Return [X, Y] of the center of cell containing provided text 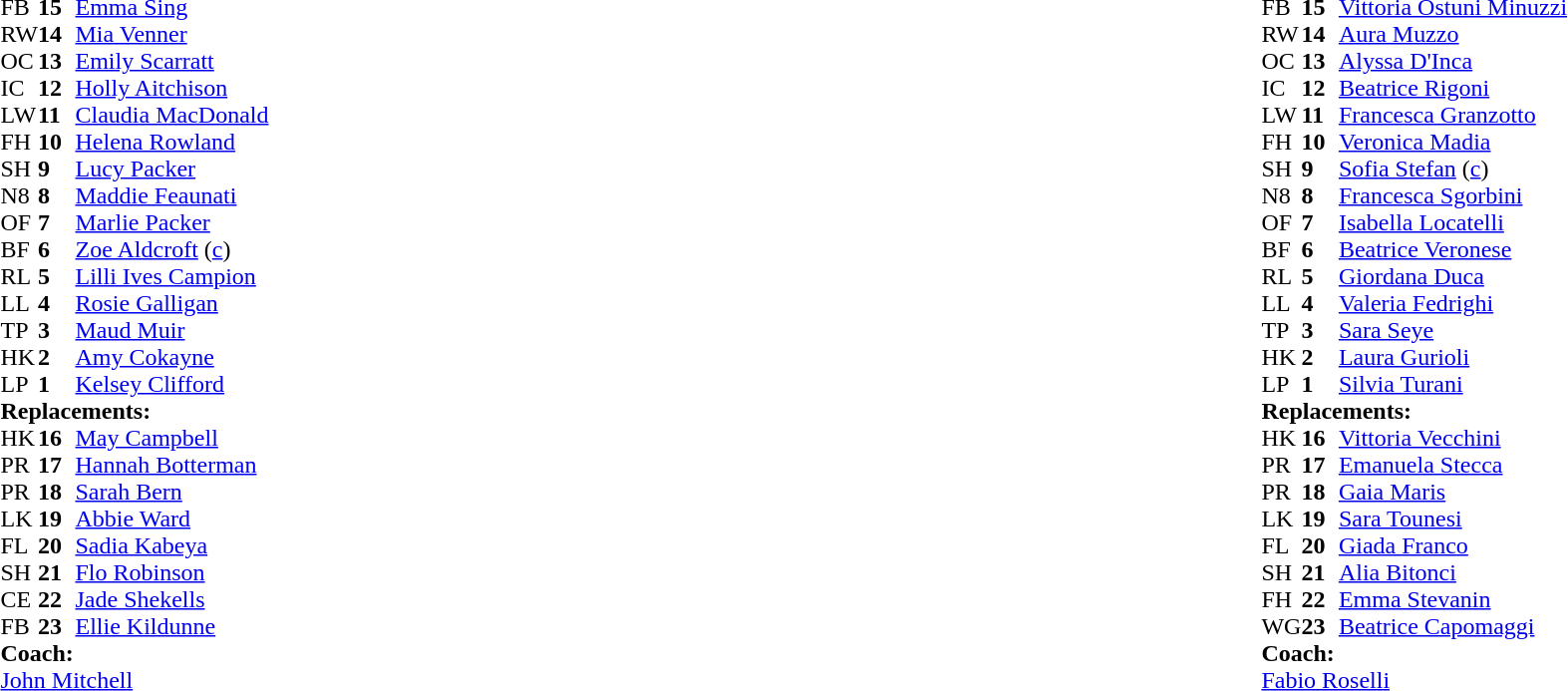
Silvia Turani [1453, 385]
Emma Stevanin [1453, 600]
Claudia MacDonald [172, 116]
Maud Muir [172, 331]
Giordana Duca [1453, 277]
Laura Gurioli [1453, 357]
Vittoria Vecchini [1453, 439]
WG [1281, 626]
Amy Cokayne [172, 357]
Beatrice Rigoni [1453, 88]
Mia Venner [172, 34]
Zoe Aldcroft (c) [172, 249]
Holly Aitchison [172, 88]
Lucy Packer [172, 170]
May Campbell [172, 439]
Lilli Ives Campion [172, 277]
Francesca Sgorbini [1453, 195]
Flo Robinson [172, 572]
Emily Scarratt [172, 62]
CE [19, 600]
Giada Franco [1453, 546]
Kelsey Clifford [172, 385]
Rosie Galligan [172, 303]
Marlie Packer [172, 223]
Gaia Maris [1453, 493]
Beatrice Capomaggi [1453, 626]
Aura Muzzo [1453, 34]
Sara Seye [1453, 331]
Maddie Feaunati [172, 195]
Francesca Granzotto [1453, 116]
Sara Tounesi [1453, 518]
Abbie Ward [172, 518]
Isabella Locatelli [1453, 223]
Valeria Fedrighi [1453, 303]
Hannah Botterman [172, 465]
Emanuela Stecca [1453, 465]
Sadia Kabeya [172, 546]
Beatrice Veronese [1453, 249]
Sarah Bern [172, 493]
Sofia Stefan (c) [1453, 170]
Helena Rowland [172, 142]
FB [19, 626]
Veronica Madia [1453, 142]
Alia Bitonci [1453, 572]
Ellie Kildunne [172, 626]
Jade Shekells [172, 600]
Alyssa D'Inca [1453, 62]
